Return the [X, Y] coordinate for the center point of the cell that contains the specified text.  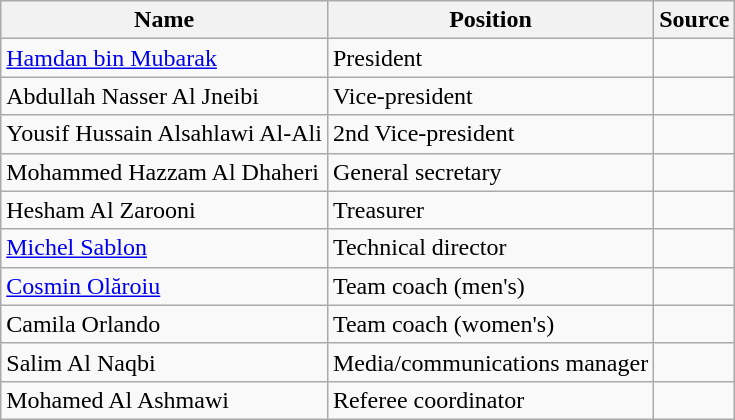
Mohammed Hazzam Al Dhaheri [164, 172]
Position [490, 20]
Mohamed Al Ashmawi [164, 400]
Team coach (women's) [490, 324]
Abdullah Nasser Al Jneibi [164, 96]
Cosmin Olăroiu [164, 286]
Hamdan bin Mubarak [164, 58]
Michel Sablon [164, 248]
Name [164, 20]
Technical director [490, 248]
2nd Vice-president [490, 134]
General secretary [490, 172]
Yousif Hussain Alsahlawi Al-Ali [164, 134]
Camila Orlando [164, 324]
Vice-president [490, 96]
President [490, 58]
Referee coordinator [490, 400]
Hesham Al Zarooni [164, 210]
Media/communications manager [490, 362]
Salim Al Naqbi [164, 362]
Treasurer [490, 210]
Source [694, 20]
Team coach (men's) [490, 286]
